Capture the cell that displays the provided text and extract its (X, Y) central coordinate. 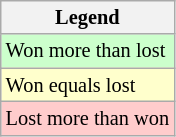
Lost more than won (88, 118)
Won more than lost (88, 51)
Legend (88, 17)
Won equals lost (88, 85)
